Pinpoint the cell where the given text exists, returning its [x, y] midpoint coordinate. 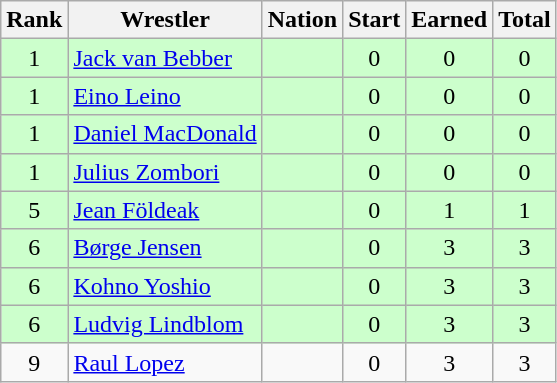
Daniel MacDonald [165, 134]
Rank [34, 20]
Jack van Bebber [165, 58]
Kohno Yoshio [165, 286]
Raul Lopez [165, 362]
Wrestler [165, 20]
Start [374, 20]
9 [34, 362]
Total [525, 20]
Jean Földeak [165, 210]
Julius Zombori [165, 172]
Earned [450, 20]
Ludvig Lindblom [165, 324]
5 [34, 210]
Børge Jensen [165, 248]
Nation [302, 20]
Eino Leino [165, 96]
